Determine the [x, y] coordinate at the center of the cell enclosing the given text.  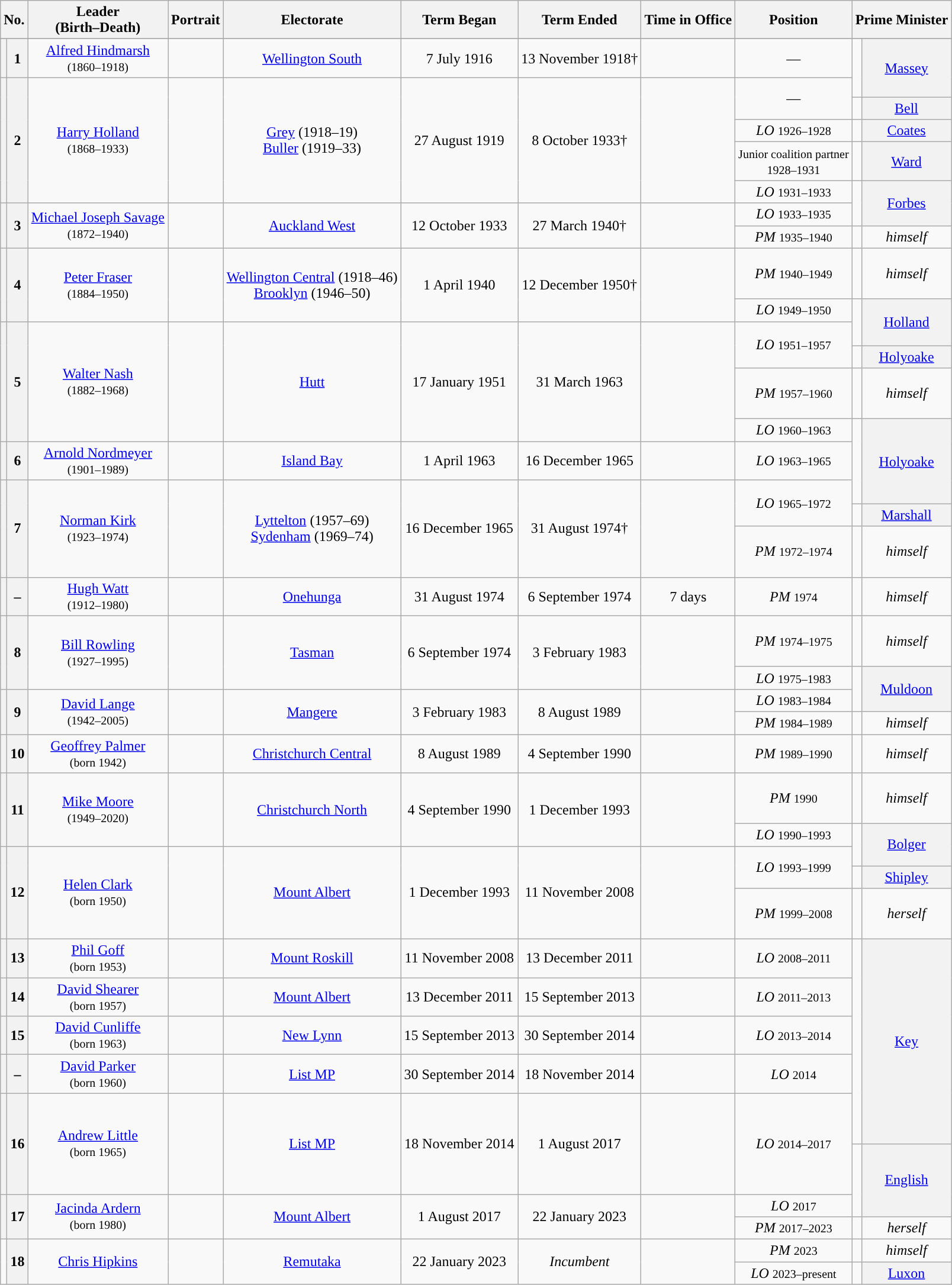
12 October 1933 [459, 226]
Mangere [312, 711]
Bill Rowling(1927–1995) [98, 652]
Key [906, 1042]
Christchurch Central [312, 753]
PM 1974 [794, 597]
1 [18, 58]
Junior coalition partner1928–1931 [794, 161]
Remutaka [312, 1262]
Chris Hipkins [98, 1262]
LO 1933–1935 [794, 214]
14 [18, 997]
LO 1965–1972 [794, 503]
Lyttelton (1957–69)Sydenham (1969–74) [312, 529]
Grey (1918–19)Buller (1919–33) [312, 140]
31 August 1974 [459, 597]
6 [18, 460]
Luxon [906, 1273]
Christchurch North [312, 810]
Andrew Little(born 1965) [98, 1144]
PM 2023 [794, 1251]
13 [18, 959]
Onehunga [312, 597]
4 [18, 285]
16 [18, 1144]
PM 1972–1974 [794, 552]
27 August 1919 [459, 140]
Island Bay [312, 460]
PM 1957–1960 [794, 394]
LO 2014 [794, 1074]
1 April 1963 [459, 460]
LO 1975–1983 [794, 678]
Time in Office [688, 20]
LO 1931–1933 [794, 192]
12 December 1950† [580, 285]
Position [794, 20]
Mount Roskill [312, 959]
Wellington Central (1918–46)Brooklyn (1946–50) [312, 285]
Ward [906, 161]
LO 2023–present [794, 1273]
17 [18, 1217]
Phil Goff(born 1953) [98, 959]
Geoffrey Palmer(born 1942) [98, 753]
Shipley [906, 877]
13 November 1918† [580, 58]
Walter Nash(1882–1968) [98, 381]
10 [18, 753]
Holland [906, 322]
Auckland West [312, 226]
Incumbent [580, 1262]
Prime Minister [902, 20]
David Shearer(born 1957) [98, 997]
Peter Fraser(1884–1950) [98, 285]
English [906, 1180]
Michael Joseph Savage(1872–1940) [98, 226]
LO 1960–1963 [794, 430]
2 [18, 140]
LO 1983–1984 [794, 700]
Wellington South [312, 58]
LO 1926–1928 [794, 131]
8 October 1933† [580, 140]
27 March 1940† [580, 226]
11 [18, 810]
Coates [906, 131]
Term Began [459, 20]
No. [14, 20]
Helen Clark(born 1950) [98, 893]
Hutt [312, 381]
New Lynn [312, 1036]
7 days [688, 597]
31 August 1974† [580, 529]
PM 1984–1989 [794, 723]
PM 1999–2008 [794, 914]
Norman Kirk(1923–1974) [98, 529]
LO 1951–1957 [794, 344]
7 [18, 529]
PM 1990 [794, 798]
Mike Moore(1949–2020) [98, 810]
31 March 1963 [580, 381]
LO 2008–2011 [794, 959]
Muldoon [906, 689]
PM 2017–2023 [794, 1228]
Massey [906, 68]
PM 1940–1949 [794, 273]
3 [18, 226]
15 [18, 1036]
Marshall [906, 515]
1 April 1940 [459, 285]
5 [18, 381]
Forbes [906, 203]
PM 1974–1975 [794, 641]
LO 1990–1993 [794, 835]
PM 1935–1940 [794, 237]
Term Ended [580, 20]
LO 1993–1999 [794, 868]
Portrait [196, 20]
18 [18, 1262]
LO 1949–1950 [794, 310]
PM 1989–1990 [794, 753]
Bell [906, 108]
David Lange(1942–2005) [98, 711]
LO 2011–2013 [794, 997]
Alfred Hindmarsh(1860–1918) [98, 58]
Arnold Nordmeyer(1901–1989) [98, 460]
9 [18, 711]
Jacinda Ardern(born 1980) [98, 1217]
LO 2017 [794, 1206]
Hugh Watt(1912–1980) [98, 597]
7 July 1916 [459, 58]
Leader(Birth–Death) [98, 20]
12 [18, 893]
Harry Holland(1868–1933) [98, 140]
Bolger [906, 845]
David Parker(born 1960) [98, 1074]
LO 1963–1965 [794, 460]
17 January 1951 [459, 381]
LO 2013–2014 [794, 1036]
Tasman [312, 652]
LO 2014–2017 [794, 1144]
David Cunliffe(born 1963) [98, 1036]
8 [18, 652]
Electorate [312, 20]
